Extract the [x, y] coordinate from the center of the cell holding the provided text.  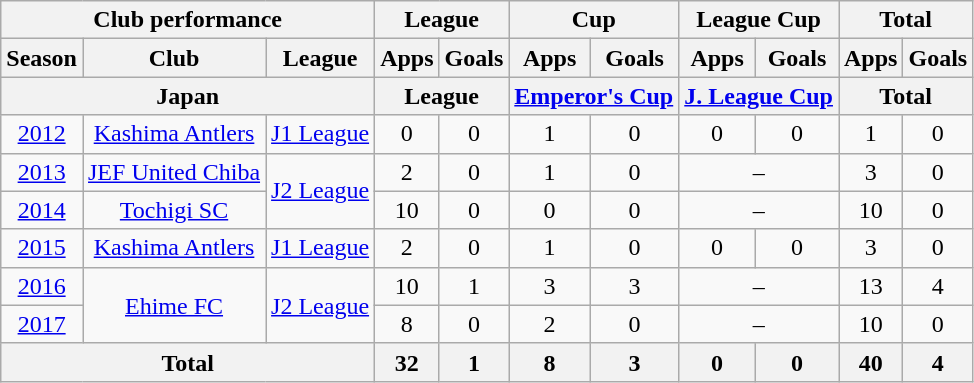
40 [870, 362]
JEF United Chiba [174, 172]
2016 [42, 286]
2014 [42, 210]
13 [870, 286]
Emperor's Cup [594, 96]
Ehime FC [174, 305]
32 [407, 362]
Season [42, 58]
Tochigi SC [174, 210]
Club [174, 58]
J. League Cup [759, 96]
Cup [594, 20]
League Cup [759, 20]
Japan [188, 96]
2013 [42, 172]
2012 [42, 134]
2017 [42, 324]
Club performance [188, 20]
2015 [42, 248]
